Return (X, Y) of the center of cell containing provided text 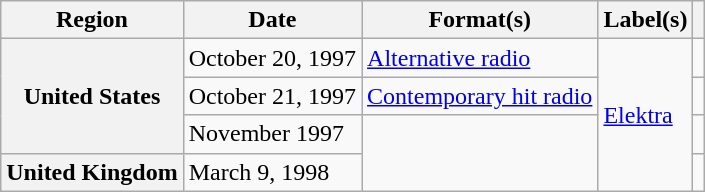
March 9, 1998 (272, 172)
United States (92, 96)
October 20, 1997 (272, 58)
United Kingdom (92, 172)
Format(s) (480, 20)
Region (92, 20)
Elektra (646, 115)
October 21, 1997 (272, 96)
Date (272, 20)
Alternative radio (480, 58)
Label(s) (646, 20)
November 1997 (272, 134)
Contemporary hit radio (480, 96)
